Find where the given text appears and provide that cell's center as (x, y) coordinate. 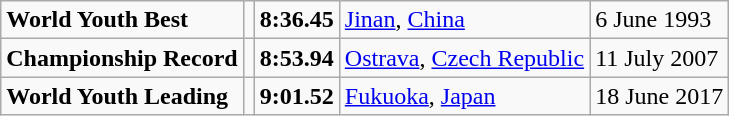
9:01.52 (296, 96)
6 June 1993 (660, 20)
Ostrava, Czech Republic (464, 58)
Fukuoka, Japan (464, 96)
World Youth Leading (122, 96)
Championship Record (122, 58)
World Youth Best (122, 20)
8:53.94 (296, 58)
11 July 2007 (660, 58)
8:36.45 (296, 20)
18 June 2017 (660, 96)
Jinan, China (464, 20)
